Provide the (X, Y) coordinate of the cell's center where the given text is located.  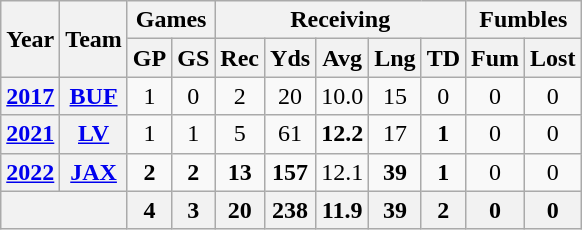
BUF (94, 96)
Lng (395, 58)
4 (149, 210)
10.0 (342, 96)
Avg (342, 58)
Lost (553, 58)
Yds (290, 58)
17 (395, 134)
238 (290, 210)
Fum (496, 58)
5 (240, 134)
2022 (30, 172)
Rec (240, 58)
Year (30, 39)
2017 (30, 96)
LV (94, 134)
12.2 (342, 134)
61 (290, 134)
11.9 (342, 210)
GS (194, 58)
2021 (30, 134)
15 (395, 96)
Team (94, 39)
13 (240, 172)
157 (290, 172)
12.1 (342, 172)
Receiving (340, 20)
3 (194, 210)
GP (149, 58)
Fumbles (524, 20)
JAX (94, 172)
Games (170, 20)
TD (443, 58)
